Return the [X, Y] coordinate for the center point of the cell that contains the specified text.  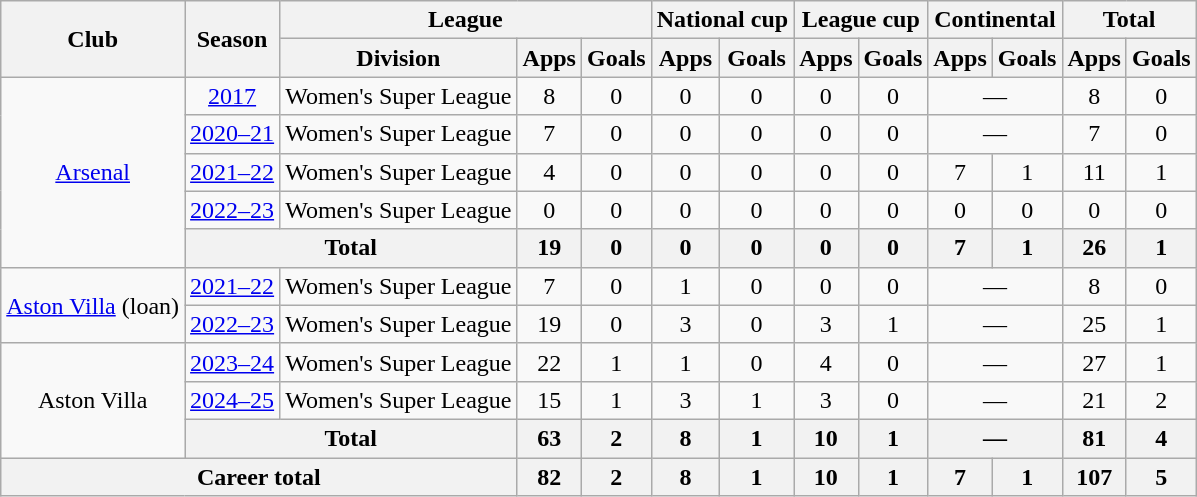
5 [1161, 477]
Arsenal [93, 172]
81 [1094, 438]
11 [1094, 172]
Division [398, 58]
2024–25 [232, 400]
15 [549, 400]
26 [1094, 248]
Season [232, 39]
27 [1094, 362]
Club [93, 39]
2020–21 [232, 134]
Continental [995, 20]
63 [549, 438]
Aston Villa [93, 400]
22 [549, 362]
2017 [232, 96]
2023–24 [232, 362]
League [466, 20]
League cup [861, 20]
Aston Villa (loan) [93, 305]
Career total [259, 477]
107 [1094, 477]
National cup [722, 20]
25 [1094, 324]
21 [1094, 400]
82 [549, 477]
